Provide the [X, Y] coordinate of the cell's center where the given text is located.  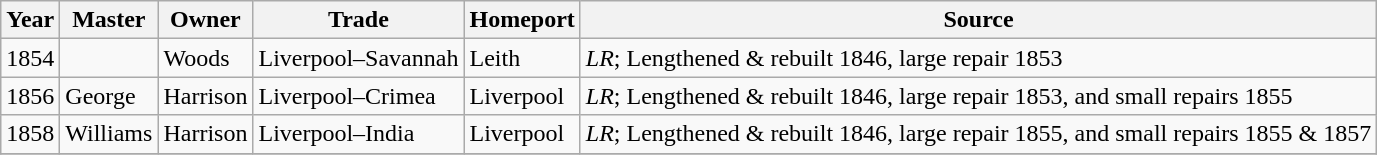
Liverpool–India [358, 134]
LR; Lengthened & rebuilt 1846, large repair 1853, and small repairs 1855 [978, 96]
LR; Lengthened & rebuilt 1846, large repair 1855, and small repairs 1855 & 1857 [978, 134]
1858 [30, 134]
Woods [206, 58]
Williams [109, 134]
Master [109, 20]
Homeport [522, 20]
Liverpool–Savannah [358, 58]
Liverpool–Crimea [358, 96]
1854 [30, 58]
1856 [30, 96]
Owner [206, 20]
Source [978, 20]
Leith [522, 58]
LR; Lengthened & rebuilt 1846, large repair 1853 [978, 58]
George [109, 96]
Year [30, 20]
Trade [358, 20]
